Pinpoint the cell where the given text exists, returning its [X, Y] midpoint coordinate. 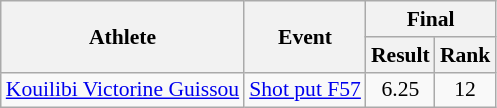
Kouilibi Victorine Guissou [122, 90]
6.25 [400, 90]
Event [305, 36]
Result [400, 55]
Rank [466, 55]
Shot put F57 [305, 90]
Athlete [122, 36]
Final [430, 19]
12 [466, 90]
